Provide the [X, Y] coordinate of the cell's center where the given text is located.  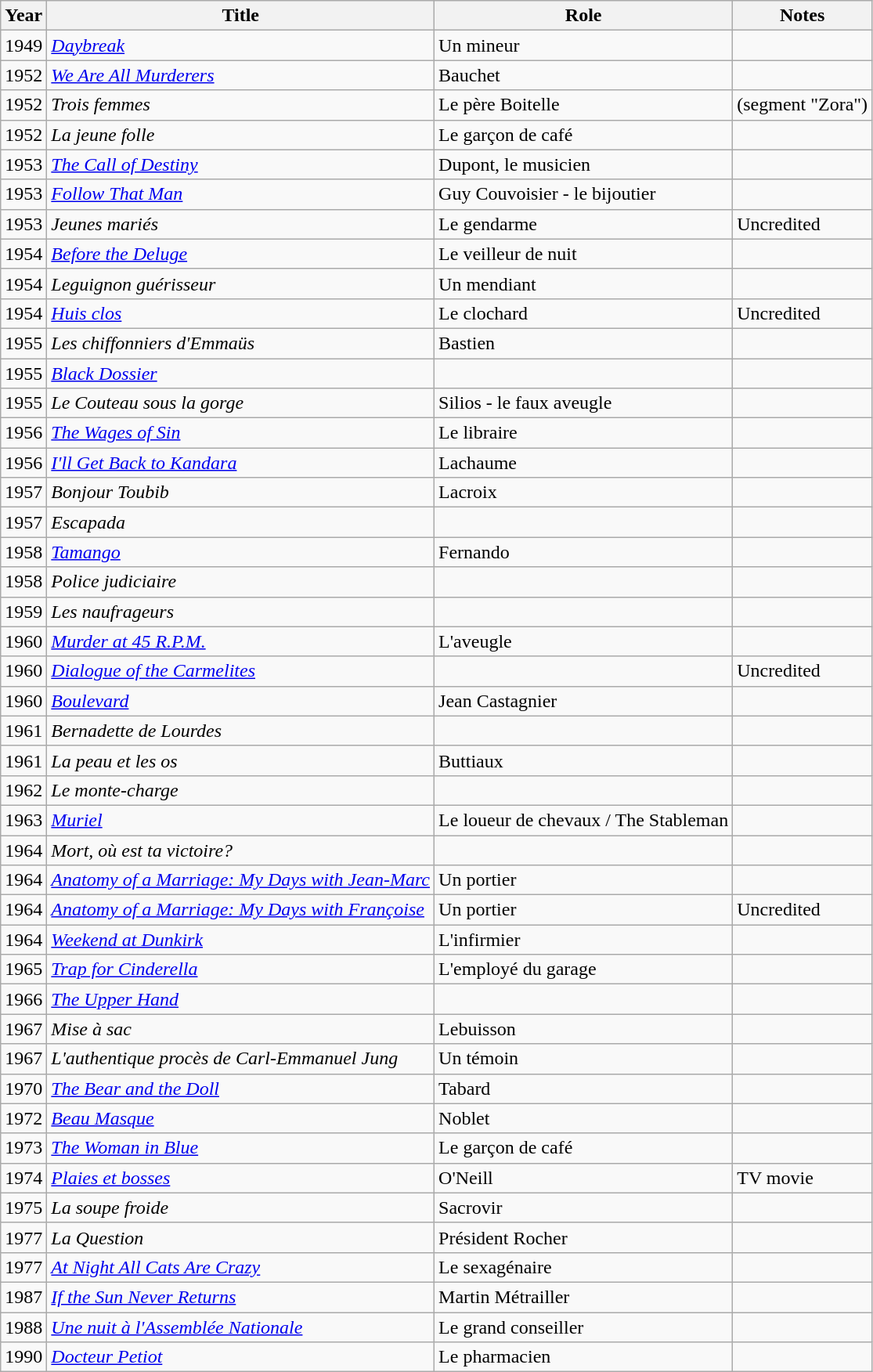
1974 [23, 1178]
L'aveugle [584, 641]
1973 [23, 1148]
The Bear and the Doll [241, 1089]
Sacrovir [584, 1208]
Président Rocher [584, 1237]
Un mendiant [584, 283]
1965 [23, 969]
Jeunes mariés [241, 224]
1949 [23, 45]
Bastien [584, 343]
Tabard [584, 1089]
Escapada [241, 522]
Le veilleur de nuit [584, 254]
1959 [23, 612]
Lacroix [584, 493]
La soupe froide [241, 1208]
Year [23, 16]
TV movie [803, 1178]
Martin Métrailler [584, 1297]
Buttiaux [584, 760]
Mort, où est ta victoire? [241, 850]
Leguignon guérisseur [241, 283]
Bauchet [584, 75]
Mise à sac [241, 1029]
L'authentique procès de Carl-Emmanuel Jung [241, 1059]
O'Neill [584, 1178]
Guy Couvoisier - le bijoutier [584, 194]
Lebuisson [584, 1029]
Le Couteau sous la gorge [241, 403]
Le pharmacien [584, 1357]
La peau et les os [241, 760]
If the Sun Never Returns [241, 1297]
L'infirmier [584, 940]
Dupont, le musicien [584, 164]
Jean Castagnier [584, 701]
1962 [23, 790]
Bonjour Toubib [241, 493]
1987 [23, 1297]
Docteur Petiot [241, 1357]
Plaies et bosses [241, 1178]
Le gendarme [584, 224]
Le loueur de chevaux / The Stableman [584, 820]
Dialogue of the Carmelites [241, 671]
Role [584, 16]
Trois femmes [241, 105]
At Night All Cats Are Crazy [241, 1267]
L'employé du garage [584, 969]
1975 [23, 1208]
La Question [241, 1237]
La jeune folle [241, 135]
Murder at 45 R.P.M. [241, 641]
Trap for Cinderella [241, 969]
Un mineur [584, 45]
Le père Boitelle [584, 105]
1970 [23, 1089]
1990 [23, 1357]
Muriel [241, 820]
Un témoin [584, 1059]
(segment "Zora") [803, 105]
Daybreak [241, 45]
Boulevard [241, 701]
Le grand conseiller [584, 1327]
Le libraire [584, 433]
1988 [23, 1327]
Title [241, 16]
Bernadette de Lourdes [241, 731]
Beau Masque [241, 1118]
Black Dossier [241, 374]
Huis clos [241, 313]
The Call of Destiny [241, 164]
1963 [23, 820]
Anatomy of a Marriage: My Days with Françoise [241, 910]
The Woman in Blue [241, 1148]
Follow That Man [241, 194]
Notes [803, 16]
The Wages of Sin [241, 433]
1972 [23, 1118]
Les chiffonniers d'Emmaüs [241, 343]
Silios - le faux aveugle [584, 403]
Le sexagénaire [584, 1267]
Before the Deluge [241, 254]
Noblet [584, 1118]
We Are All Murderers [241, 75]
Le monte-charge [241, 790]
The Upper Hand [241, 999]
Les naufrageurs [241, 612]
Le clochard [584, 313]
Lachaume [584, 463]
Weekend at Dunkirk [241, 940]
Police judiciaire [241, 582]
Anatomy of a Marriage: My Days with Jean-Marc [241, 880]
Fernando [584, 552]
Tamango [241, 552]
1966 [23, 999]
I'll Get Back to Kandara [241, 463]
Une nuit à l'Assemblée Nationale [241, 1327]
